Output the [X, Y] coordinate of the center of the cell containing the given text.  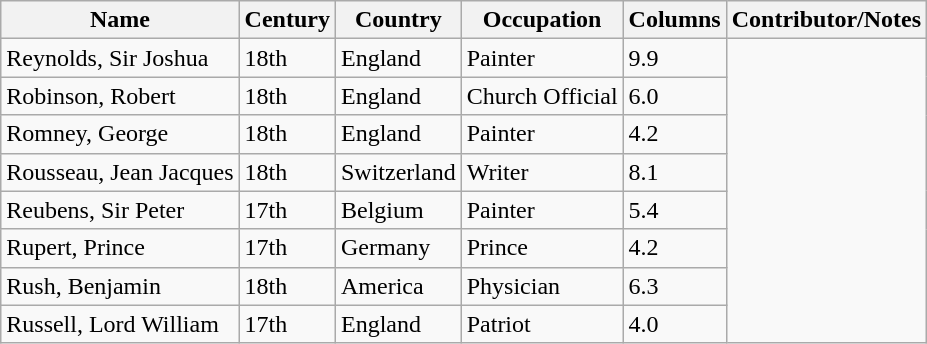
Patriot [542, 324]
Robinson, Robert [120, 96]
5.4 [674, 210]
Country [398, 20]
8.1 [674, 172]
Prince [542, 248]
Germany [398, 248]
6.0 [674, 96]
Belgium [398, 210]
Contributor/Notes [826, 20]
Physician [542, 286]
Rupert, Prince [120, 248]
America [398, 286]
9.9 [674, 58]
Century [287, 20]
Columns [674, 20]
Rush, Benjamin [120, 286]
4.0 [674, 324]
Reubens, Sir Peter [120, 210]
Reynolds, Sir Joshua [120, 58]
Rousseau, Jean Jacques [120, 172]
Romney, George [120, 134]
Switzerland [398, 172]
Name [120, 20]
Church Official [542, 96]
Russell, Lord William [120, 324]
Occupation [542, 20]
6.3 [674, 286]
Writer [542, 172]
